Locate the cell with the specified text and output its [x, y] center coordinate. 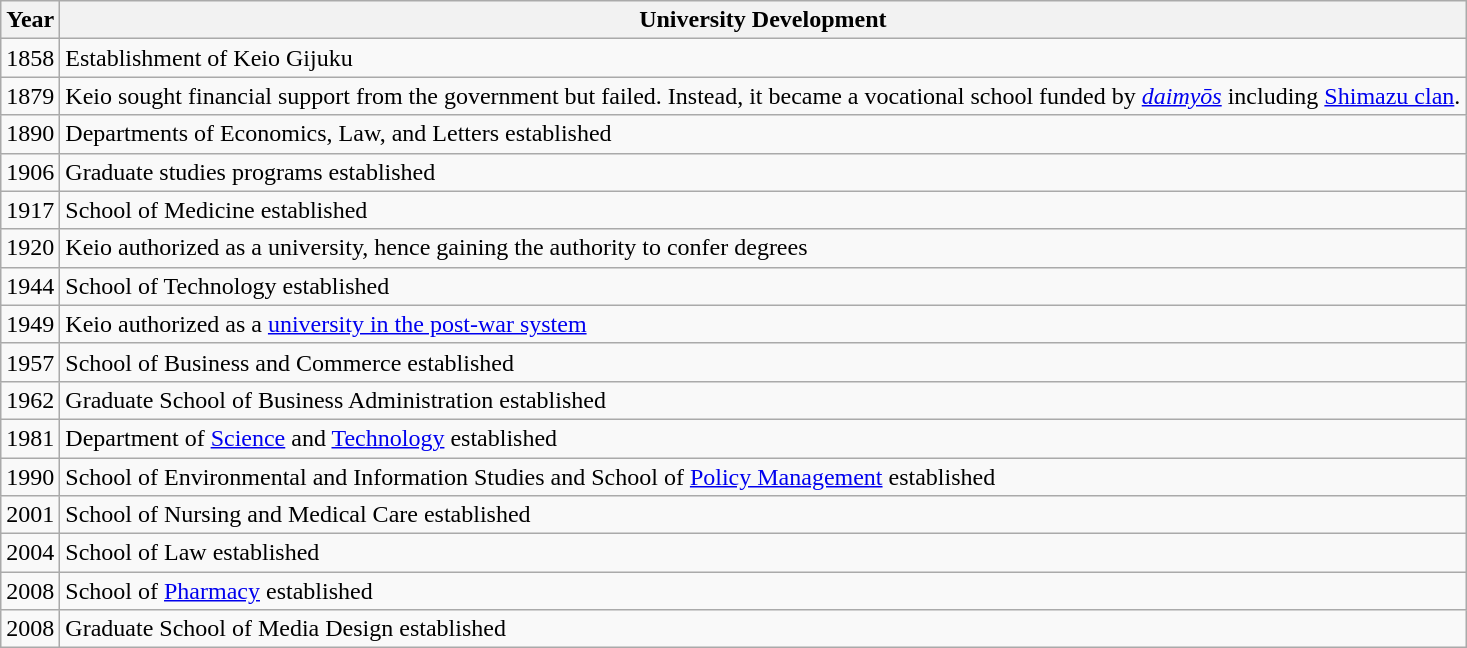
1906 [30, 172]
1944 [30, 286]
1920 [30, 248]
2004 [30, 553]
1981 [30, 438]
2001 [30, 515]
Keio authorized as a university, hence gaining the authority to confer degrees [763, 248]
1957 [30, 362]
Establishment of Keio Gijuku [763, 58]
School of Nursing and Medical Care established [763, 515]
1917 [30, 210]
School of Pharmacy established [763, 591]
1890 [30, 134]
Keio sought financial support from the government but failed. Instead, it became a vocational school funded by daimyōs including Shimazu clan. [763, 96]
Department of Science and Technology established [763, 438]
1949 [30, 324]
Graduate School of Media Design established [763, 629]
1858 [30, 58]
1879 [30, 96]
University Development [763, 20]
Year [30, 20]
School of Business and Commerce established [763, 362]
Departments of Economics, Law, and Letters established [763, 134]
1962 [30, 400]
Graduate studies programs established [763, 172]
School of Law established [763, 553]
School of Environmental and Information Studies and School of Policy Management established [763, 477]
Keio authorized as a university in the post-war system [763, 324]
1990 [30, 477]
School of Medicine established [763, 210]
Graduate School of Business Administration established [763, 400]
School of Technology established [763, 286]
